Determine the [X, Y] coordinate at the center of the cell enclosing the given text.  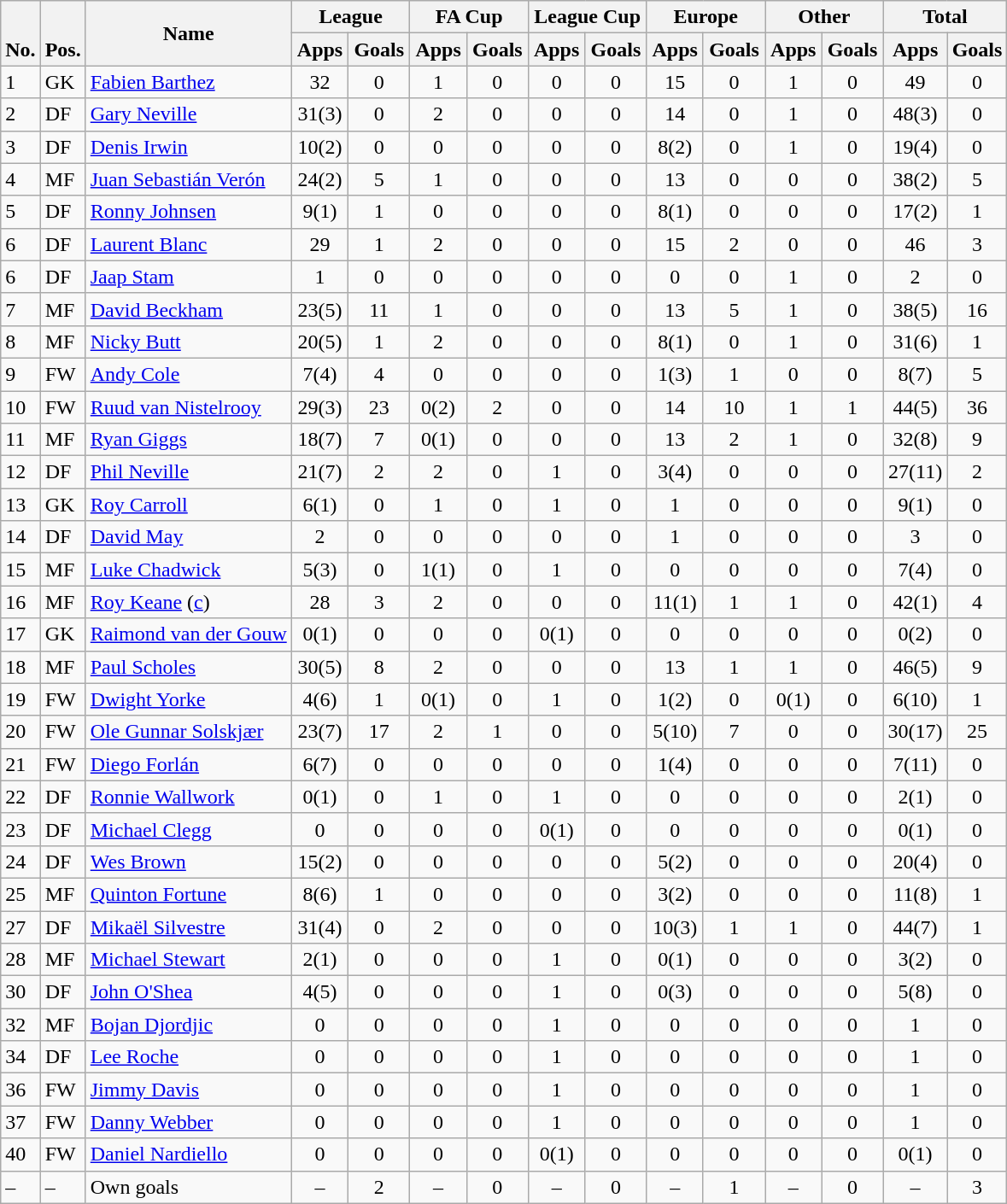
31(3) [319, 114]
5(10) [675, 732]
31(4) [319, 926]
6(1) [319, 505]
46(5) [916, 667]
Danny Webber [188, 1122]
34 [20, 1057]
Denis Irwin [188, 147]
0(3) [675, 992]
Ruud van Nistelrooy [188, 407]
10(2) [319, 147]
11(8) [916, 894]
6(7) [319, 764]
Quinton Fortune [188, 894]
49 [916, 82]
David Beckham [188, 309]
30(17) [916, 732]
23(7) [319, 732]
Daniel Nardiello [188, 1154]
John O'Shea [188, 992]
5(3) [319, 570]
20(4) [916, 862]
30 [20, 992]
Fabien Barthez [188, 82]
Mikaël Silvestre [188, 926]
Own goals [188, 1187]
Ole Gunnar Solskjær [188, 732]
8(2) [675, 147]
3(4) [675, 472]
15(2) [319, 862]
Total [945, 17]
1(3) [675, 374]
FA Cup [470, 17]
42(1) [916, 602]
37 [20, 1122]
Pos. [63, 33]
32(8) [916, 440]
Juan Sebastián Verón [188, 179]
22 [20, 797]
Ronny Johnsen [188, 212]
29 [319, 244]
40 [20, 1154]
Laurent Blanc [188, 244]
Gary Neville [188, 114]
Phil Neville [188, 472]
20(5) [319, 342]
23(5) [319, 309]
Jaap Stam [188, 277]
Wes Brown [188, 862]
19(4) [916, 147]
5(8) [916, 992]
44(7) [916, 926]
24(2) [319, 179]
10(3) [675, 926]
League [350, 17]
12 [20, 472]
David May [188, 537]
11(1) [675, 602]
Nicky Butt [188, 342]
Other [825, 17]
Ryan Giggs [188, 440]
29(3) [319, 407]
Diego Forlán [188, 764]
8(6) [319, 894]
27 [20, 926]
Roy Keane (c) [188, 602]
No. [20, 33]
League Cup [588, 17]
Bojan Djordjic [188, 1025]
Dwight Yorke [188, 699]
17(2) [916, 212]
1(4) [675, 764]
1(1) [439, 570]
Lee Roche [188, 1057]
21 [20, 764]
38(2) [916, 179]
19 [20, 699]
Jimmy Davis [188, 1090]
24 [20, 862]
21(7) [319, 472]
Paul Scholes [188, 667]
1(2) [675, 699]
18 [20, 667]
4(5) [319, 992]
Name [188, 33]
48(3) [916, 114]
30(5) [319, 667]
Europe [705, 17]
46 [916, 244]
18(7) [319, 440]
4(6) [319, 699]
44(5) [916, 407]
27(11) [916, 472]
Ronnie Wallwork [188, 797]
6(10) [916, 699]
38(5) [916, 309]
7(11) [916, 764]
Roy Carroll [188, 505]
Michael Stewart [188, 960]
5(2) [675, 862]
Raimond van der Gouw [188, 634]
Luke Chadwick [188, 570]
31(6) [916, 342]
Andy Cole [188, 374]
Michael Clegg [188, 829]
8(7) [916, 374]
20 [20, 732]
